Search for the cell housing the specified text and yield its (x, y) center coordinate. 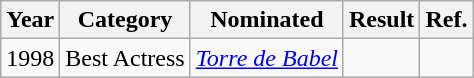
Best Actress (125, 58)
Ref. (446, 20)
Torre de Babel (266, 58)
Category (125, 20)
1998 (30, 58)
Nominated (266, 20)
Result (381, 20)
Year (30, 20)
